Detect which cell encompasses the target text, then output its (x, y) center coordinate. 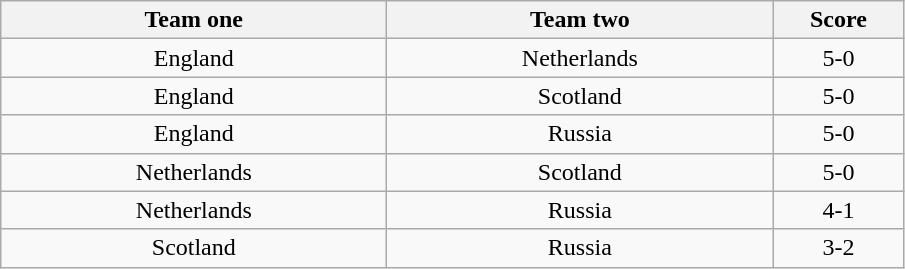
Team one (194, 20)
Score (838, 20)
Team two (580, 20)
3-2 (838, 248)
4-1 (838, 210)
